Detect which cell encompasses the target text, then output its [x, y] center coordinate. 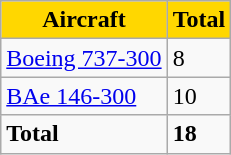
10 [199, 96]
Boeing 737-300 [84, 58]
BAe 146-300 [84, 96]
Aircraft [84, 20]
8 [199, 58]
18 [199, 134]
